Locate the cell with the specified text and output its [x, y] center coordinate. 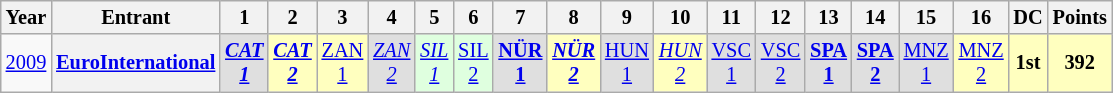
HUN2 [680, 63]
8 [574, 17]
SPA1 [828, 63]
392 [1080, 63]
CAT2 [292, 63]
14 [876, 17]
1 [244, 17]
4 [392, 17]
3 [343, 17]
VSC2 [780, 63]
16 [982, 17]
EuroInternational [136, 63]
12 [780, 17]
SIL1 [434, 63]
Entrant [136, 17]
VSC1 [732, 63]
7 [520, 17]
13 [828, 17]
1st [1028, 63]
NÜR2 [574, 63]
Points [1080, 17]
15 [926, 17]
DC [1028, 17]
ZAN1 [343, 63]
Year [26, 17]
ZAN2 [392, 63]
6 [473, 17]
HUN1 [627, 63]
NÜR1 [520, 63]
2009 [26, 63]
2 [292, 17]
11 [732, 17]
SPA2 [876, 63]
10 [680, 17]
9 [627, 17]
SIL2 [473, 63]
CAT1 [244, 63]
MNZ1 [926, 63]
5 [434, 17]
MNZ2 [982, 63]
